Scan for the cell matching the given text and deliver its [x, y] coordinate at center. 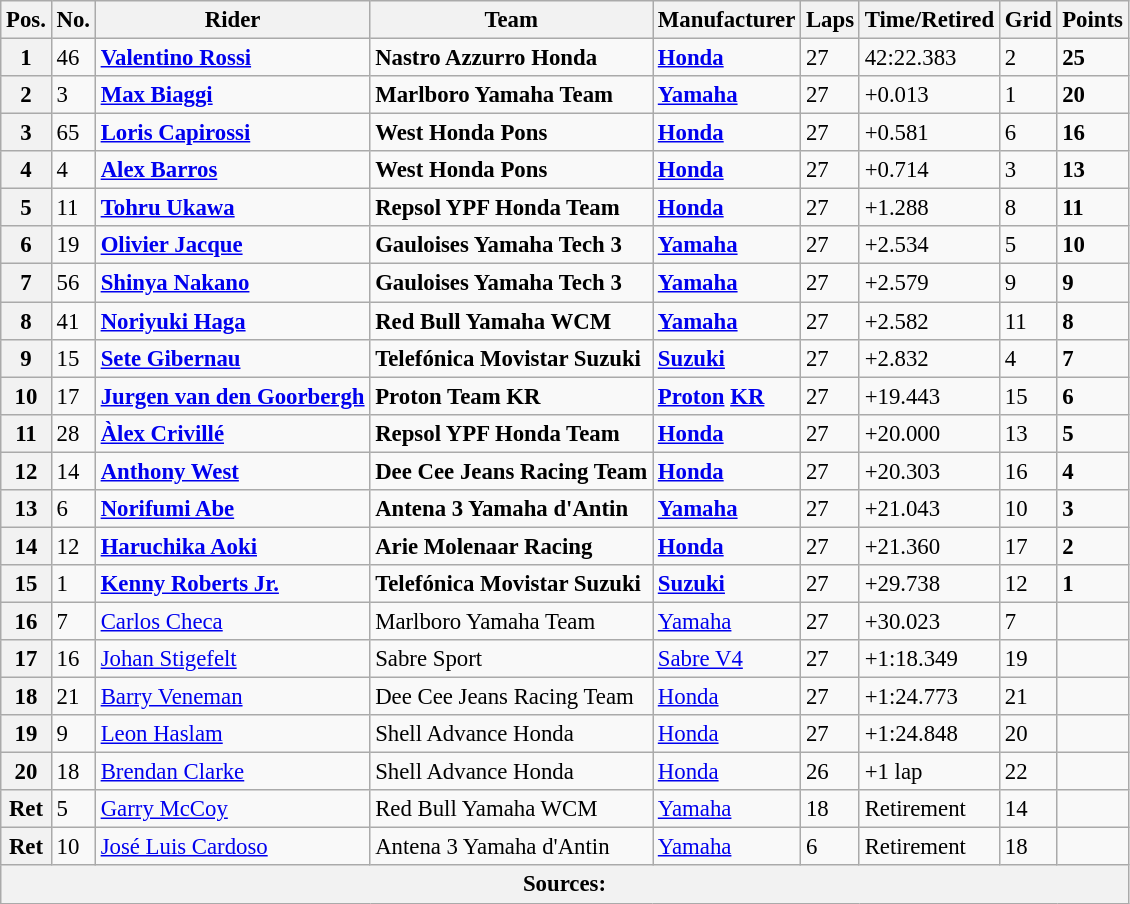
Jurgen van den Goorbergh [232, 396]
Valentino Rossi [232, 58]
+2.534 [929, 245]
26 [830, 772]
+0.013 [929, 95]
+20.303 [929, 471]
28 [73, 433]
+1.288 [929, 208]
42:22.383 [929, 58]
Garry McCoy [232, 809]
25 [1092, 58]
Time/Retired [929, 20]
+0.714 [929, 170]
65 [73, 133]
Anthony West [232, 471]
Proton Team KR [512, 396]
41 [73, 321]
46 [73, 58]
Points [1092, 20]
Grid [1028, 20]
No. [73, 20]
Noriyuki Haga [232, 321]
Rider [232, 20]
Johan Stigefelt [232, 659]
Arie Molenaar Racing [512, 546]
+19.443 [929, 396]
+20.000 [929, 433]
Sabre Sport [512, 659]
Loris Capirossi [232, 133]
+1:24.848 [929, 734]
Manufacturer [727, 20]
Kenny Roberts Jr. [232, 584]
+0.581 [929, 133]
Haruchika Aoki [232, 546]
+30.023 [929, 621]
+21.360 [929, 546]
Norifumi Abe [232, 509]
Carlos Checa [232, 621]
Brendan Clarke [232, 772]
Laps [830, 20]
Pos. [26, 20]
Nastro Azzurro Honda [512, 58]
Sabre V4 [727, 659]
José Luis Cardoso [232, 847]
Sete Gibernau [232, 358]
Shinya Nakano [232, 283]
Proton KR [727, 396]
22 [1028, 772]
Tohru Ukawa [232, 208]
56 [73, 283]
+21.043 [929, 509]
+2.582 [929, 321]
Max Biaggi [232, 95]
+2.579 [929, 283]
+1:24.773 [929, 697]
+29.738 [929, 584]
Alex Barros [232, 170]
Team [512, 20]
Leon Haslam [232, 734]
Àlex Crivillé [232, 433]
+1:18.349 [929, 659]
Olivier Jacque [232, 245]
Barry Veneman [232, 697]
Sources: [565, 885]
+2.832 [929, 358]
+1 lap [929, 772]
